Find where the given text appears and provide that cell's center as (X, Y) coordinate. 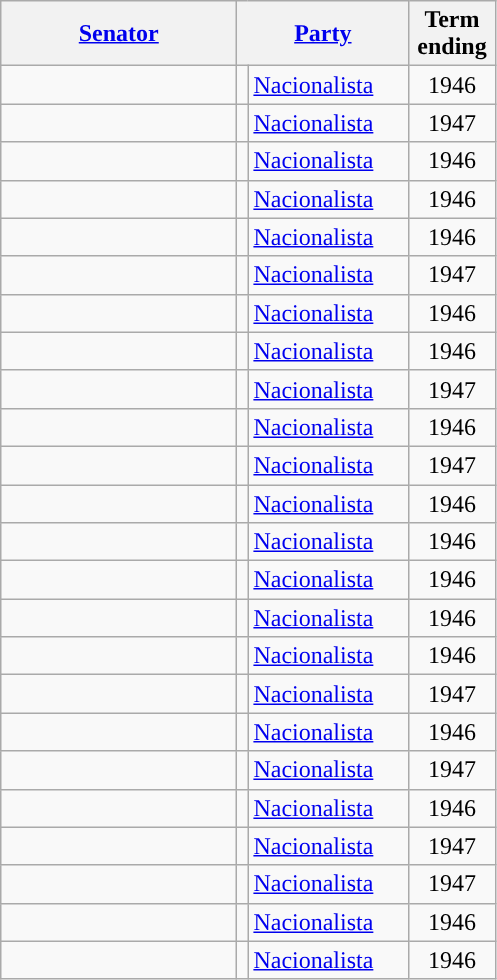
Senator (119, 34)
Term ending (452, 34)
Party (323, 34)
